Output the (X, Y) coordinate of the center of the cell containing the given text.  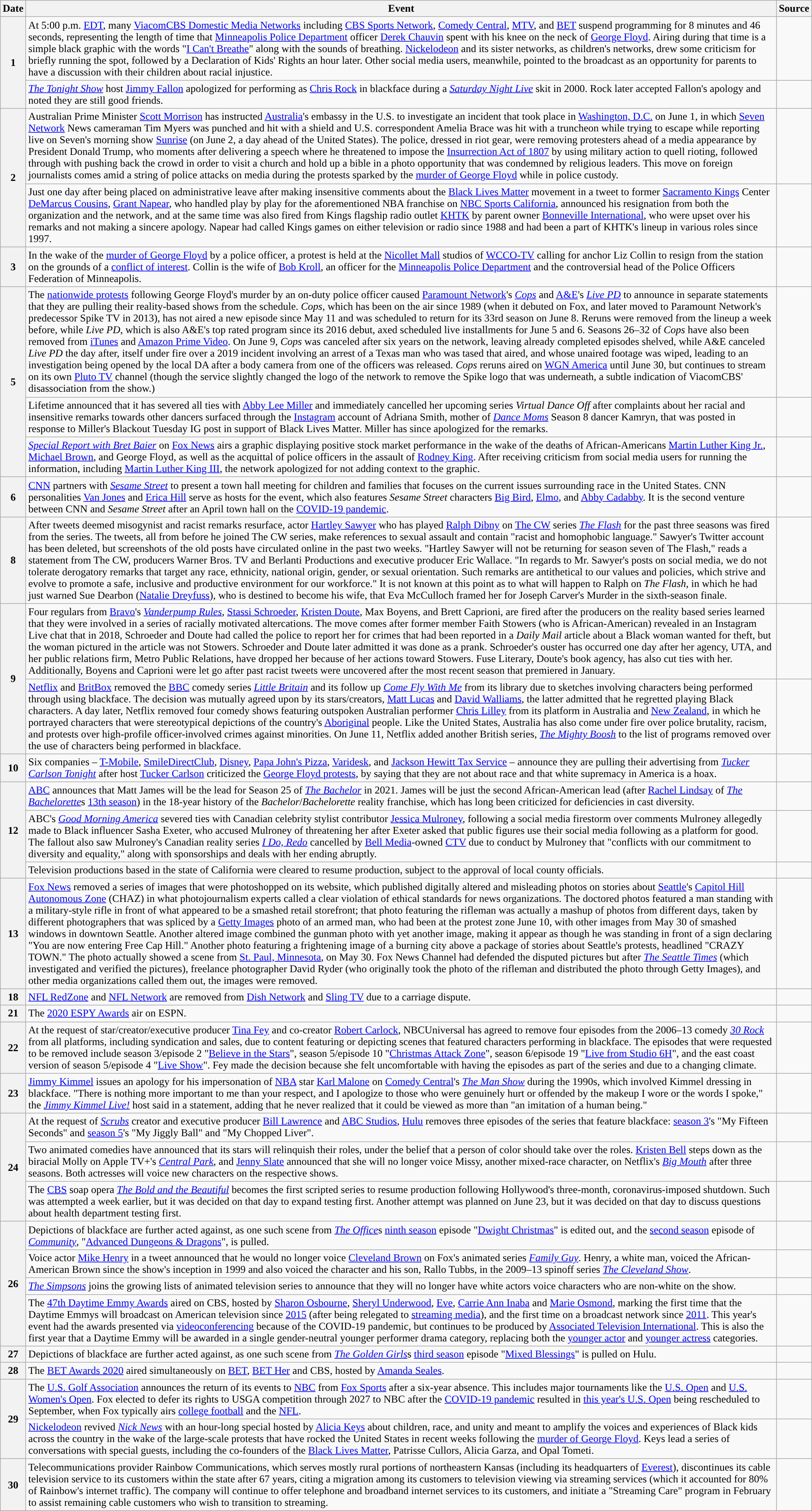
1 (13, 62)
21 (13, 1013)
2 (13, 178)
6 (13, 497)
27 (13, 1354)
22 (13, 1047)
The 2020 ESPY Awards air on ESPN. (401, 1013)
28 (13, 1371)
NFL RedZone and NFL Network are removed from Dish Network and Sling TV due to a carriage dispute. (401, 997)
13 (13, 934)
The BET Awards 2020 aired simultaneously on BET, BET Her and CBS, hosted by Amanda Seales. (401, 1371)
26 (13, 1283)
5 (13, 382)
Television productions based in the state of California were cleared to resume production, subject to the approval of local county officials. (401, 870)
Depictions of blackface are further acted against, as one such scene from The Golden Girlss third season episode "Mixed Blessings" is pulled on Hulu. (401, 1354)
24 (13, 1167)
Date (13, 9)
30 (13, 1485)
29 (13, 1419)
Source (794, 9)
8 (13, 560)
9 (13, 678)
3 (13, 267)
12 (13, 830)
23 (13, 1093)
18 (13, 997)
10 (13, 768)
Event (401, 9)
